Detect which cell encompasses the target text, then output its (X, Y) center coordinate. 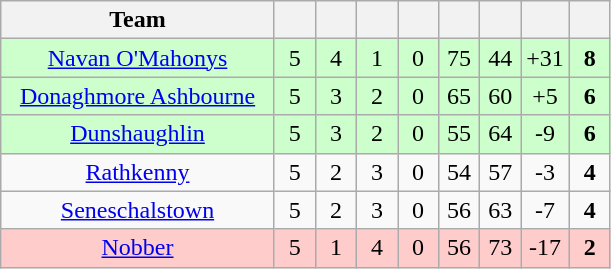
60 (500, 96)
Navan O'Mahonys (138, 58)
+5 (546, 96)
-7 (546, 210)
-9 (546, 134)
65 (460, 96)
73 (500, 248)
57 (500, 172)
44 (500, 58)
8 (590, 58)
54 (460, 172)
Rathkenny (138, 172)
Seneschalstown (138, 210)
-17 (546, 248)
+31 (546, 58)
Dunshaughlin (138, 134)
Donaghmore Ashbourne (138, 96)
-3 (546, 172)
63 (500, 210)
Team (138, 20)
55 (460, 134)
75 (460, 58)
Nobber (138, 248)
64 (500, 134)
